Locate the cell with the specified text and output its (x, y) center coordinate. 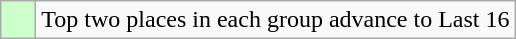
Top two places in each group advance to Last 16 (276, 20)
